Identify which cell holds the provided text, then report its [x, y] central coordinate. 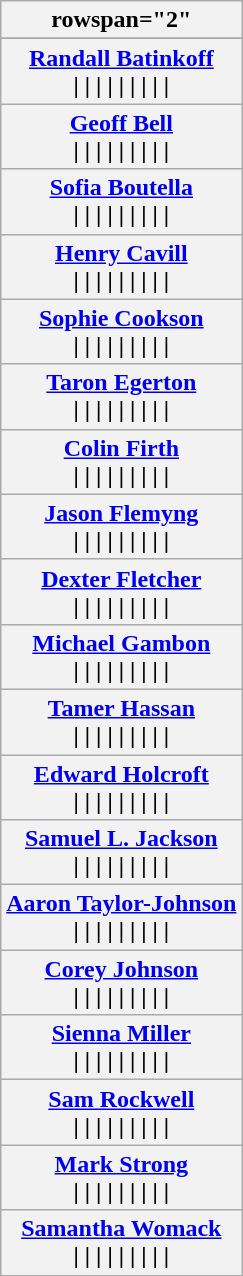
Mark Strong| | | | | | | | | [122, 1178]
rowspan="2" [122, 20]
Samuel L. Jackson| | | | | | | | | [122, 852]
Michael Gambon| | | | | | | | | [122, 656]
Sam Rockwell| | | | | | | | | [122, 1112]
Sofia Boutella| | | | | | | | | [122, 202]
Randall Batinkoff| | | | | | | | | [122, 72]
Corey Johnson| | | | | | | | | [122, 982]
Tamer Hassan| | | | | | | | | [122, 722]
Aaron Taylor-Johnson| | | | | | | | | [122, 918]
Sienna Miller| | | | | | | | | [122, 1048]
Sophie Cookson| | | | | | | | | [122, 332]
Geoff Bell| | | | | | | | | [122, 136]
Jason Flemyng| | | | | | | | | [122, 526]
Henry Cavill| | | | | | | | | [122, 266]
Taron Egerton| | | | | | | | | [122, 396]
Edward Holcroft| | | | | | | | | [122, 786]
Samantha Womack| | | | | | | | | [122, 1242]
Dexter Fletcher| | | | | | | | | [122, 592]
Colin Firth| | | | | | | | | [122, 462]
